Determine the (X, Y) coordinate at the center of the cell enclosing the given text.  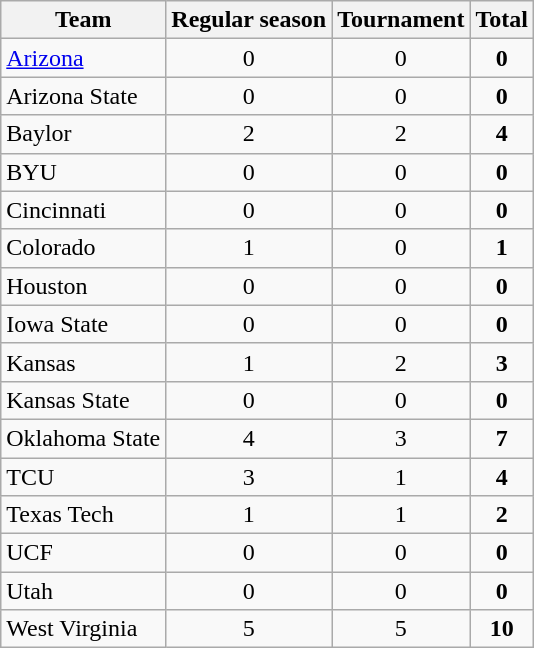
Baylor (84, 134)
Kansas State (84, 400)
Colorado (84, 248)
Total (502, 20)
Arizona (84, 58)
Kansas (84, 362)
Regular season (249, 20)
UCF (84, 553)
BYU (84, 172)
Cincinnati (84, 210)
Texas Tech (84, 515)
10 (502, 629)
Utah (84, 591)
TCU (84, 477)
Iowa State (84, 324)
Houston (84, 286)
Arizona State (84, 96)
7 (502, 438)
Oklahoma State (84, 438)
Tournament (401, 20)
West Virginia (84, 629)
Team (84, 20)
